Identify which cell holds the provided text, then report its (x, y) central coordinate. 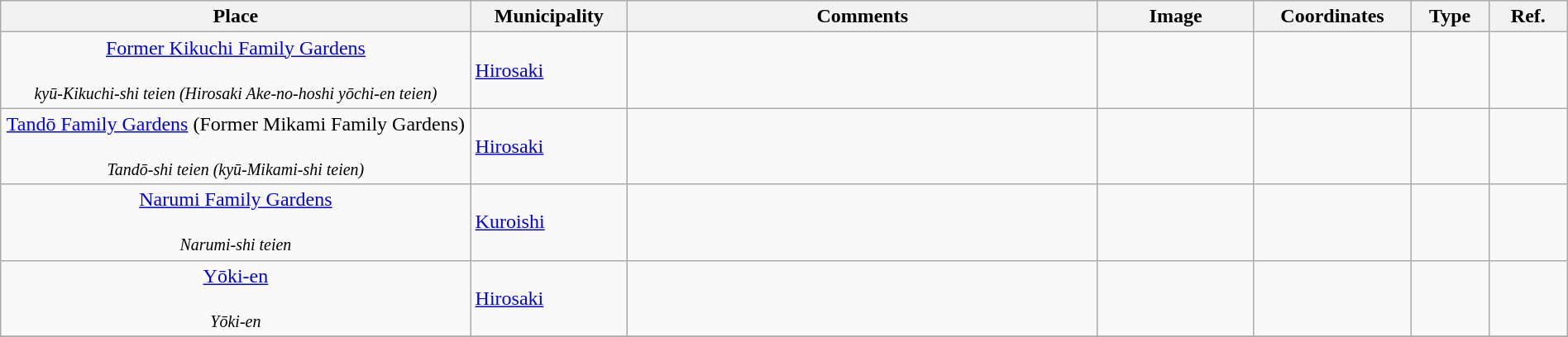
Narumi Family GardensNarumi-shi teien (236, 222)
Coordinates (1331, 17)
Former Kikuchi Family Gardenskyū-Kikuchi-shi teien (Hirosaki Ake-no-hoshi yōchi-en teien) (236, 70)
Type (1451, 17)
Comments (863, 17)
Yōki-enYōki-en (236, 298)
Ref. (1528, 17)
Tandō Family Gardens (Former Mikami Family Gardens)Tandō-shi teien (kyū-Mikami-shi teien) (236, 146)
Kuroishi (549, 222)
Place (236, 17)
Image (1176, 17)
Municipality (549, 17)
